Provide the (x, y) coordinate of the cell's center where the given text is located.  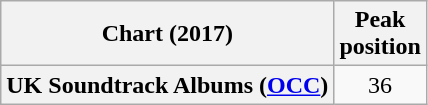
Chart (2017) (168, 34)
UK Soundtrack Albums (OCC) (168, 85)
Peakposition (380, 34)
36 (380, 85)
